Identify which cell holds the provided text, then report its (x, y) central coordinate. 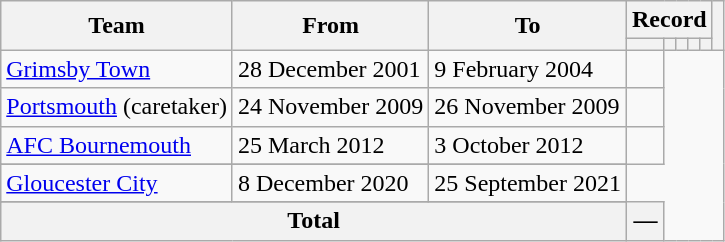
24 November 2009 (330, 107)
25 September 2021 (528, 183)
26 November 2009 (528, 107)
Total (314, 221)
AFC Bournemouth (117, 145)
Grimsby Town (117, 69)
Portsmouth (caretaker) (117, 107)
9 February 2004 (528, 69)
Team (117, 26)
28 December 2001 (330, 69)
25 March 2012 (330, 145)
Gloucester City (117, 183)
Record (669, 20)
3 October 2012 (528, 145)
From (330, 26)
8 December 2020 (330, 183)
To (528, 26)
— (645, 221)
